Find where the given text appears and provide that cell's center as (X, Y) coordinate. 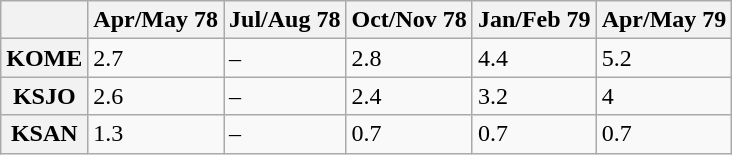
2.4 (409, 96)
1.3 (156, 134)
KSJO (44, 96)
Apr/May 78 (156, 20)
2.7 (156, 58)
3.2 (534, 96)
Jan/Feb 79 (534, 20)
2.8 (409, 58)
2.6 (156, 96)
4.4 (534, 58)
5.2 (664, 58)
KSAN (44, 134)
Jul/Aug 78 (285, 20)
KOME (44, 58)
Apr/May 79 (664, 20)
Oct/Nov 78 (409, 20)
4 (664, 96)
